Extract the (x, y) coordinate from the center of the cell holding the provided text.  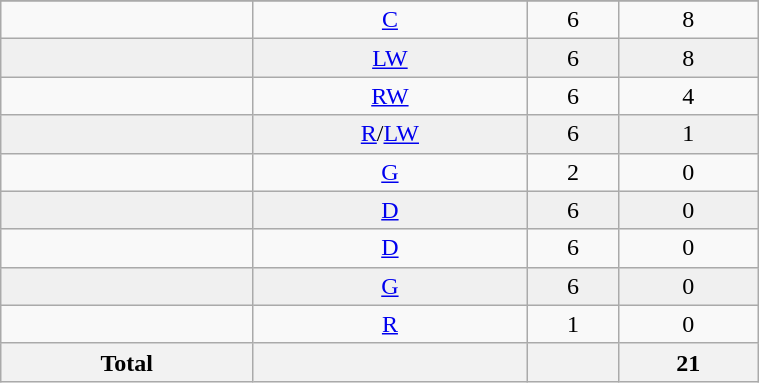
4 (688, 96)
Total (127, 362)
C (390, 20)
RW (390, 96)
2 (572, 172)
R (390, 324)
21 (688, 362)
LW (390, 58)
R/LW (390, 134)
